Search for the cell housing the specified text and yield its [x, y] center coordinate. 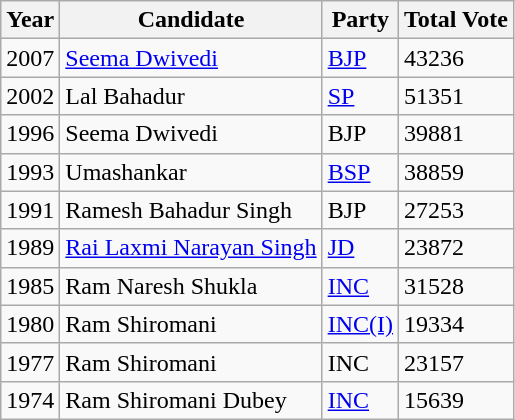
1980 [30, 324]
1993 [30, 172]
23157 [456, 362]
Umashankar [191, 172]
BSP [360, 172]
2002 [30, 96]
Lal Bahadur [191, 96]
43236 [456, 58]
SP [360, 96]
Year [30, 20]
JD [360, 248]
1974 [30, 400]
31528 [456, 286]
INC(I) [360, 324]
Rai Laxmi Narayan Singh [191, 248]
Total Vote [456, 20]
1977 [30, 362]
1985 [30, 286]
Party [360, 20]
1996 [30, 134]
27253 [456, 210]
Ram Naresh Shukla [191, 286]
23872 [456, 248]
15639 [456, 400]
1989 [30, 248]
38859 [456, 172]
Ram Shiromani Dubey [191, 400]
1991 [30, 210]
39881 [456, 134]
Candidate [191, 20]
19334 [456, 324]
51351 [456, 96]
Ramesh Bahadur Singh [191, 210]
2007 [30, 58]
